Return the (X, Y) coordinate for the center point of the cell that contains the specified text.  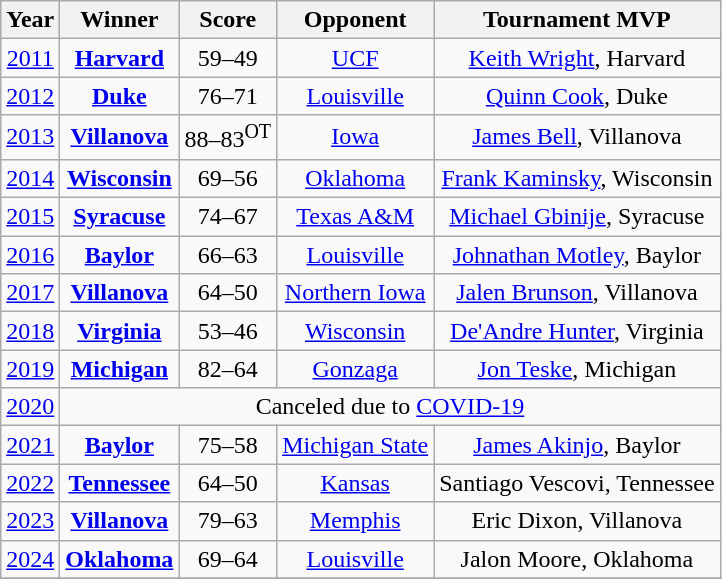
2018 (30, 331)
2011 (30, 58)
2013 (30, 138)
Michael Gbinije, Syracuse (577, 217)
Kansas (356, 483)
Quinn Cook, Duke (577, 96)
2017 (30, 293)
Canceled due to COVID-19 (390, 407)
De'Andre Hunter, Virginia (577, 331)
69–56 (228, 178)
2020 (30, 407)
Michigan State (356, 445)
Texas A&M (356, 217)
Opponent (356, 20)
Harvard (120, 58)
2019 (30, 369)
Virginia (120, 331)
59–49 (228, 58)
Syracuse (120, 217)
Keith Wright, Harvard (577, 58)
Michigan (120, 369)
Score (228, 20)
2015 (30, 217)
Winner (120, 20)
Year (30, 20)
Jon Teske, Michigan (577, 369)
2024 (30, 559)
76–71 (228, 96)
66–63 (228, 255)
Tournament MVP (577, 20)
2014 (30, 178)
Memphis (356, 521)
Johnathan Motley, Baylor (577, 255)
2012 (30, 96)
Frank Kaminsky, Wisconsin (577, 178)
Duke (120, 96)
Iowa (356, 138)
UCF (356, 58)
75–58 (228, 445)
2023 (30, 521)
Tennessee (120, 483)
69–64 (228, 559)
82–64 (228, 369)
79–63 (228, 521)
88–83OT (228, 138)
Jalon Moore, Oklahoma (577, 559)
James Bell, Villanova (577, 138)
Eric Dixon, Villanova (577, 521)
53–46 (228, 331)
James Akinjo, Baylor (577, 445)
2021 (30, 445)
Northern Iowa (356, 293)
74–67 (228, 217)
Santiago Vescovi, Tennessee (577, 483)
2016 (30, 255)
Gonzaga (356, 369)
2022 (30, 483)
Jalen Brunson, Villanova (577, 293)
